Output the [x, y] coordinate of the center of the cell containing the given text.  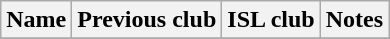
ISL club [271, 20]
Previous club [147, 20]
Notes [354, 20]
Name [36, 20]
